For the text-containing cell, return its midpoint in (x, y) coordinate format. 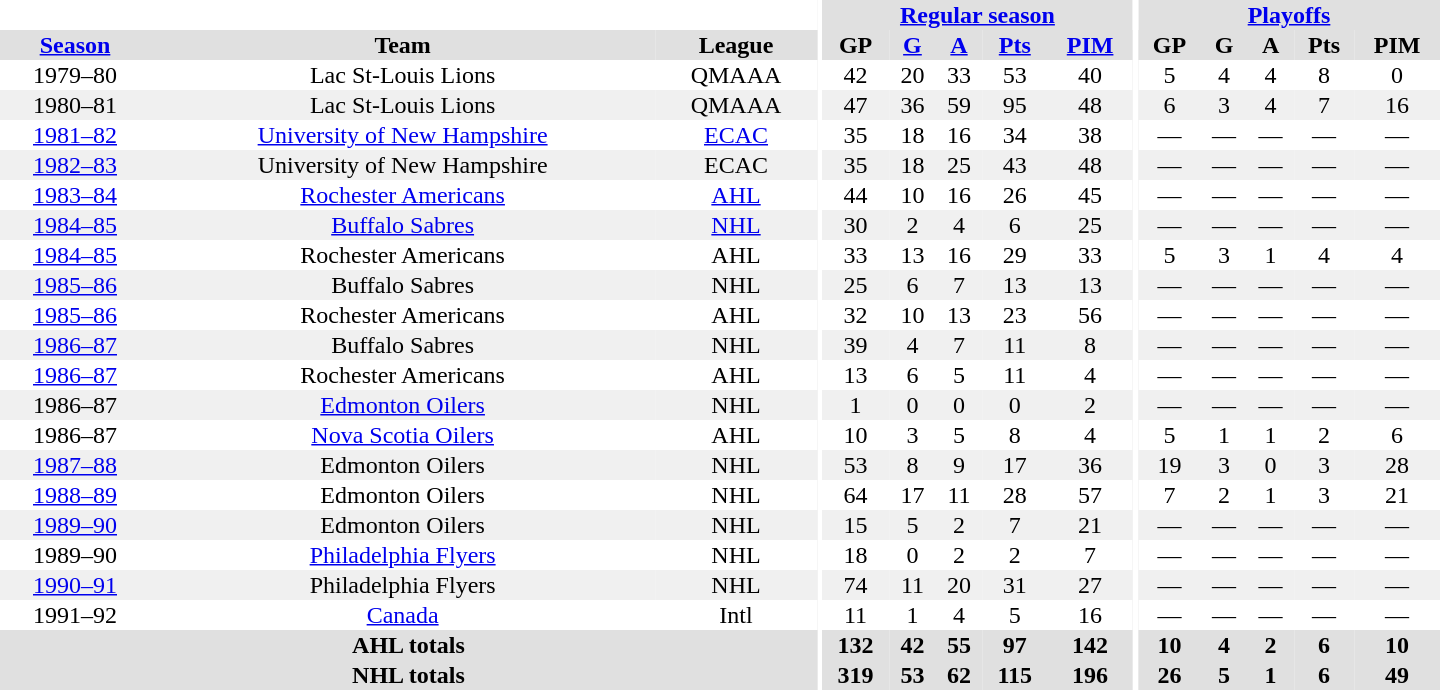
1990–91 (75, 585)
1983–84 (75, 195)
132 (856, 645)
19 (1170, 465)
39 (856, 345)
1981–82 (75, 135)
57 (1090, 495)
1980–81 (75, 105)
55 (960, 645)
9 (960, 465)
23 (1014, 315)
34 (1014, 135)
142 (1090, 645)
43 (1014, 165)
64 (856, 495)
32 (856, 315)
1987–88 (75, 465)
62 (960, 675)
196 (1090, 675)
38 (1090, 135)
31 (1014, 585)
44 (856, 195)
Canada (402, 615)
29 (1014, 255)
Season (75, 45)
59 (960, 105)
1979–80 (75, 75)
319 (856, 675)
97 (1014, 645)
49 (1397, 675)
15 (856, 525)
AHL totals (408, 645)
League (736, 45)
1988–89 (75, 495)
27 (1090, 585)
1991–92 (75, 615)
74 (856, 585)
40 (1090, 75)
56 (1090, 315)
Intl (736, 615)
Team (402, 45)
30 (856, 225)
Playoffs (1289, 15)
45 (1090, 195)
115 (1014, 675)
Nova Scotia Oilers (402, 435)
1982–83 (75, 165)
95 (1014, 105)
Regular season (978, 15)
47 (856, 105)
NHL totals (408, 675)
